Pinpoint the cell where the given text exists, returning its (x, y) midpoint coordinate. 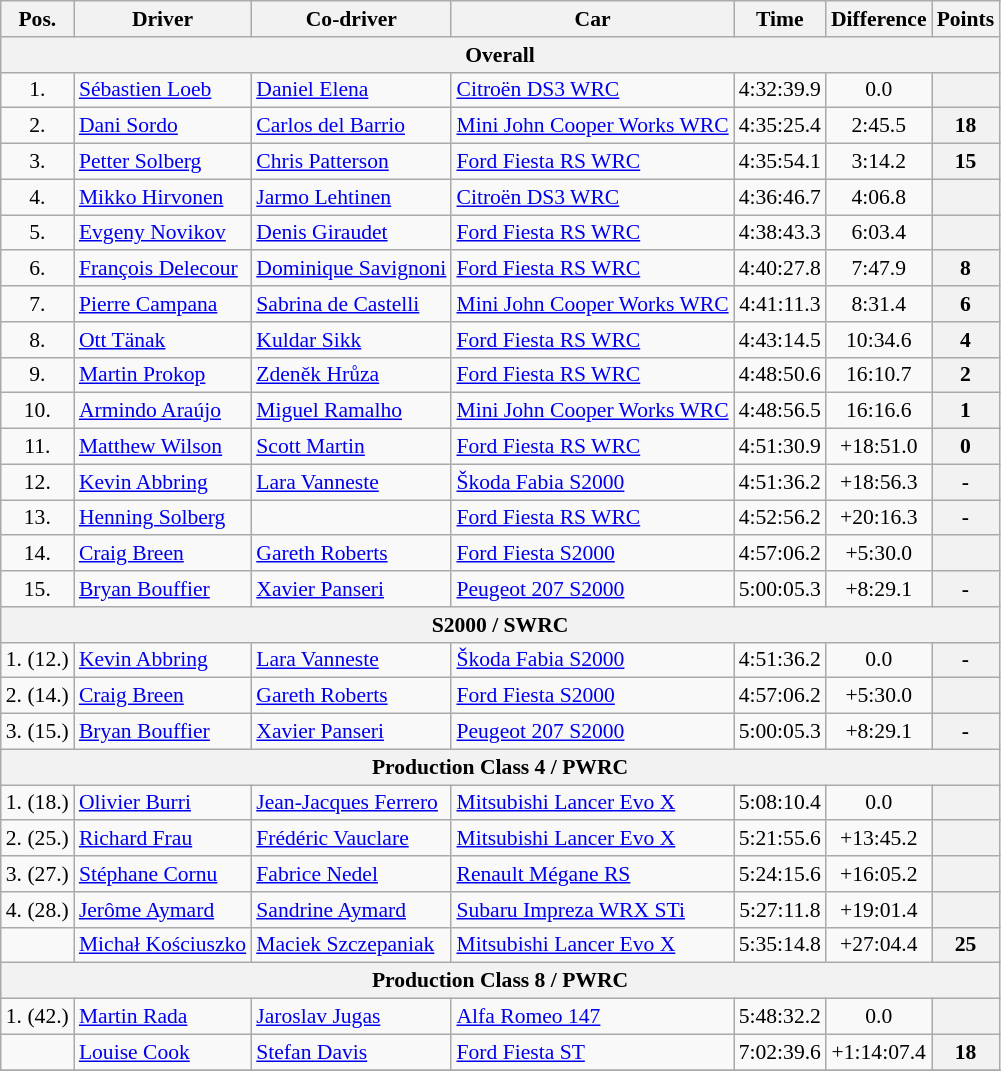
7:02:39.6 (780, 1052)
François Delecour (162, 269)
10:34.6 (879, 340)
2:45.5 (879, 126)
4:36:46.7 (780, 197)
Dani Sordo (162, 126)
6 (966, 304)
5:35:14.8 (780, 945)
4. (38, 197)
12. (38, 482)
+18:56.3 (879, 482)
Jerôme Aymard (162, 910)
4:35:54.1 (780, 162)
5:08:10.4 (780, 803)
+19:01.4 (879, 910)
4:35:25.4 (780, 126)
Evgeny Novikov (162, 233)
4:41:11.3 (780, 304)
Renault Mégane RS (592, 874)
25 (966, 945)
Sébastien Loeb (162, 90)
Production Class 8 / PWRC (500, 981)
Scott Martin (351, 447)
2. (38, 126)
7. (38, 304)
13. (38, 518)
Michał Kościuszko (162, 945)
Olivier Burri (162, 803)
1. (18.) (38, 803)
Subaru Impreza WRX STi (592, 910)
16:16.6 (879, 411)
Frédéric Vauclare (351, 839)
4:48:50.6 (780, 375)
4:40:27.8 (780, 269)
Daniel Elena (351, 90)
Stefan Davis (351, 1052)
+13:45.2 (879, 839)
4:06.8 (879, 197)
16:10.7 (879, 375)
0 (966, 447)
6. (38, 269)
Mikko Hirvonen (162, 197)
Difference (879, 19)
+16:05.2 (879, 874)
4:51:30.9 (780, 447)
9. (38, 375)
Martin Prokop (162, 375)
Dominique Savignoni (351, 269)
Overall (500, 55)
7:47.9 (879, 269)
Sandrine Aymard (351, 910)
Production Class 4 / PWRC (500, 767)
4:32:39.9 (780, 90)
Kuldar Sikk (351, 340)
Ott Tänak (162, 340)
S2000 / SWRC (500, 625)
1. (42.) (38, 1017)
Sabrina de Castelli (351, 304)
Driver (162, 19)
3. (38, 162)
2. (25.) (38, 839)
5:48:32.2 (780, 1017)
4:48:56.5 (780, 411)
Jean-Jacques Ferrero (351, 803)
2. (14.) (38, 696)
1. (12.) (38, 660)
Louise Cook (162, 1052)
5. (38, 233)
15 (966, 162)
Alfa Romeo 147 (592, 1017)
Maciek Szczepaniak (351, 945)
Miguel Ramalho (351, 411)
3. (15.) (38, 732)
Pierre Campana (162, 304)
Matthew Wilson (162, 447)
+18:51.0 (879, 447)
Jaroslav Jugas (351, 1017)
6:03.4 (879, 233)
3:14.2 (879, 162)
11. (38, 447)
+1:14:07.4 (879, 1052)
15. (38, 589)
Chris Patterson (351, 162)
Time (780, 19)
4:52:56.2 (780, 518)
Petter Solberg (162, 162)
8 (966, 269)
8:31.4 (879, 304)
+27:04.4 (879, 945)
8. (38, 340)
Henning Solberg (162, 518)
2 (966, 375)
10. (38, 411)
4. (28.) (38, 910)
Jarmo Lehtinen (351, 197)
1 (966, 411)
5:27:11.8 (780, 910)
Ford Fiesta ST (592, 1052)
Co-driver (351, 19)
Zdeněk Hrůza (351, 375)
+20:16.3 (879, 518)
Martin Rada (162, 1017)
Richard Frau (162, 839)
5:24:15.6 (780, 874)
4:43:14.5 (780, 340)
Pos. (38, 19)
5:21:55.6 (780, 839)
4:38:43.3 (780, 233)
Points (966, 19)
Armindo Araújo (162, 411)
Carlos del Barrio (351, 126)
Stéphane Cornu (162, 874)
14. (38, 554)
1. (38, 90)
Car (592, 19)
4 (966, 340)
3. (27.) (38, 874)
Fabrice Nedel (351, 874)
Denis Giraudet (351, 233)
